Scan for the cell matching the given text and deliver its [X, Y] coordinate at center. 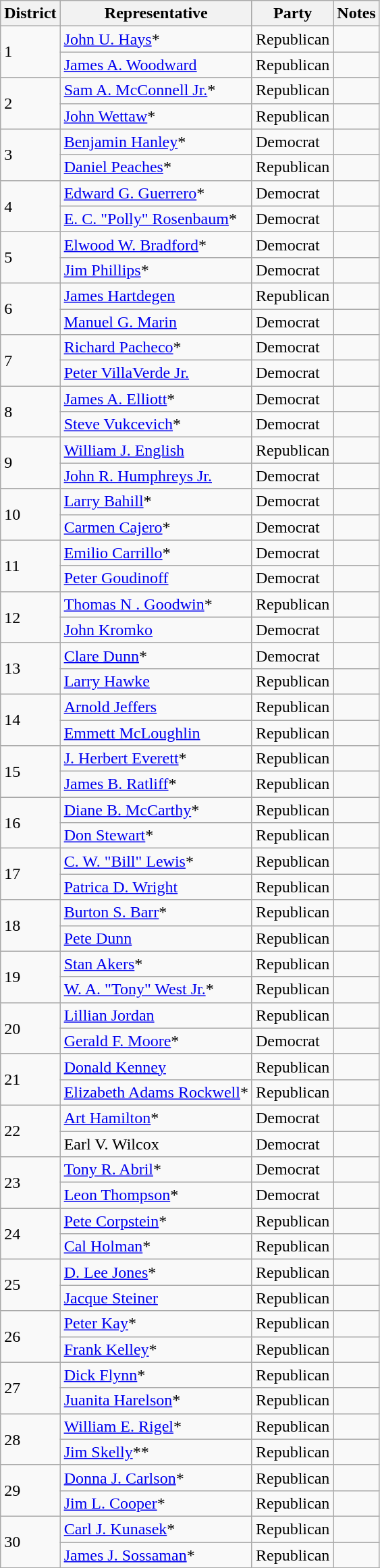
12 [30, 617]
William J. English [156, 450]
Representative [156, 13]
Thomas N . Goodwin* [156, 604]
11 [30, 566]
John Kromko [156, 630]
Lillian Jordan [156, 1015]
Peter Goudinoff [156, 578]
Manuel G. Marin [156, 322]
1 [30, 52]
23 [30, 1183]
Richard Pacheco* [156, 348]
21 [30, 1079]
Earl V. Wilcox [156, 1144]
18 [30, 925]
John Wettaw* [156, 116]
Dick Flynn* [156, 1375]
J. Herbert Everett* [156, 759]
Jim Phillips* [156, 270]
10 [30, 514]
Patrica D. Wright [156, 887]
Daniel Peaches* [156, 167]
C. W. "Bill" Lewis* [156, 861]
Carl J. Kunasek* [156, 1529]
15 [30, 772]
James Hartdegen [156, 296]
14 [30, 720]
James J. Sossaman* [156, 1555]
Art Hamilton* [156, 1118]
Diane B. McCarthy* [156, 810]
John U. Hays* [156, 39]
8 [30, 412]
3 [30, 155]
Don Stewart* [156, 836]
Jim L. Cooper* [156, 1503]
27 [30, 1388]
Edward G. Guerrero* [156, 193]
25 [30, 1285]
Burton S. Barr* [156, 913]
Arnold Jeffers [156, 707]
Tony R. Abril* [156, 1170]
28 [30, 1439]
16 [30, 823]
Clare Dunn* [156, 655]
William E. Rigel* [156, 1426]
5 [30, 257]
Elizabeth Adams Rockwell* [156, 1092]
D. Lee Jones* [156, 1272]
John R. Humphreys Jr. [156, 476]
Donald Kenney [156, 1066]
James A. Elliott* [156, 399]
Frank Kelley* [156, 1349]
Peter Kay* [156, 1324]
District [30, 13]
W. A. "Tony" West Jr.* [156, 990]
Juanita Harelson* [156, 1401]
Benjamin Hanley* [156, 142]
Party [292, 13]
9 [30, 463]
22 [30, 1131]
Elwood W. Bradford* [156, 244]
13 [30, 668]
26 [30, 1336]
17 [30, 874]
James A. Woodward [156, 65]
Steve Vukcevich* [156, 425]
Gerald F. Moore* [156, 1041]
29 [30, 1490]
Jacque Steiner [156, 1298]
4 [30, 206]
30 [30, 1542]
20 [30, 1028]
Peter VillaVerde Jr. [156, 373]
24 [30, 1234]
Donna J. Carlson* [156, 1478]
19 [30, 977]
Larry Hawke [156, 681]
6 [30, 308]
Cal Holman* [156, 1247]
7 [30, 360]
2 [30, 103]
Notes [356, 13]
Larry Bahill* [156, 502]
E. C. "Polly" Rosenbaum* [156, 219]
Emilio Carrillo* [156, 553]
Pete Dunn [156, 938]
Stan Akers* [156, 964]
Carmen Cajero* [156, 527]
James B. Ratliff* [156, 784]
Pete Corpstein* [156, 1221]
Emmett McLoughlin [156, 732]
Jim Skelly** [156, 1452]
Sam A. McConnell Jr.* [156, 90]
Leon Thompson* [156, 1195]
